Extract the [x, y] coordinate from the center of the cell holding the provided text.  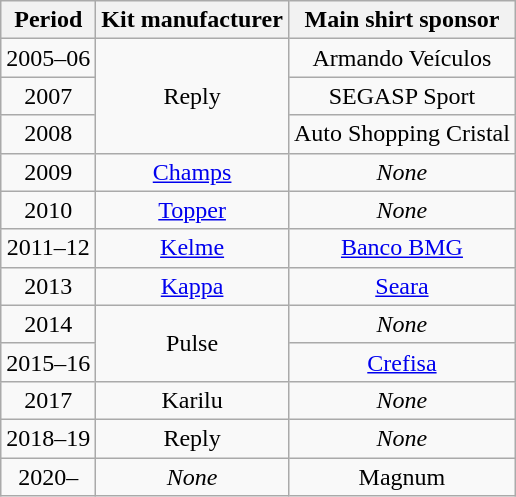
Kit manufacturer [192, 20]
Topper [192, 210]
SEGASP Sport [402, 96]
2017 [48, 400]
2020– [48, 477]
Magnum [402, 477]
Karilu [192, 400]
Kelme [192, 248]
2015–16 [48, 362]
Kappa [192, 286]
2007 [48, 96]
Banco BMG [402, 248]
2018–19 [48, 438]
Main shirt sponsor [402, 20]
2013 [48, 286]
Period [48, 20]
2008 [48, 134]
Seara [402, 286]
2005–06 [48, 58]
Auto Shopping Cristal [402, 134]
Armando Veículos [402, 58]
2009 [48, 172]
Champs [192, 172]
Pulse [192, 343]
2010 [48, 210]
2011–12 [48, 248]
2014 [48, 324]
Crefisa [402, 362]
